Search for the cell housing the specified text and yield its (x, y) center coordinate. 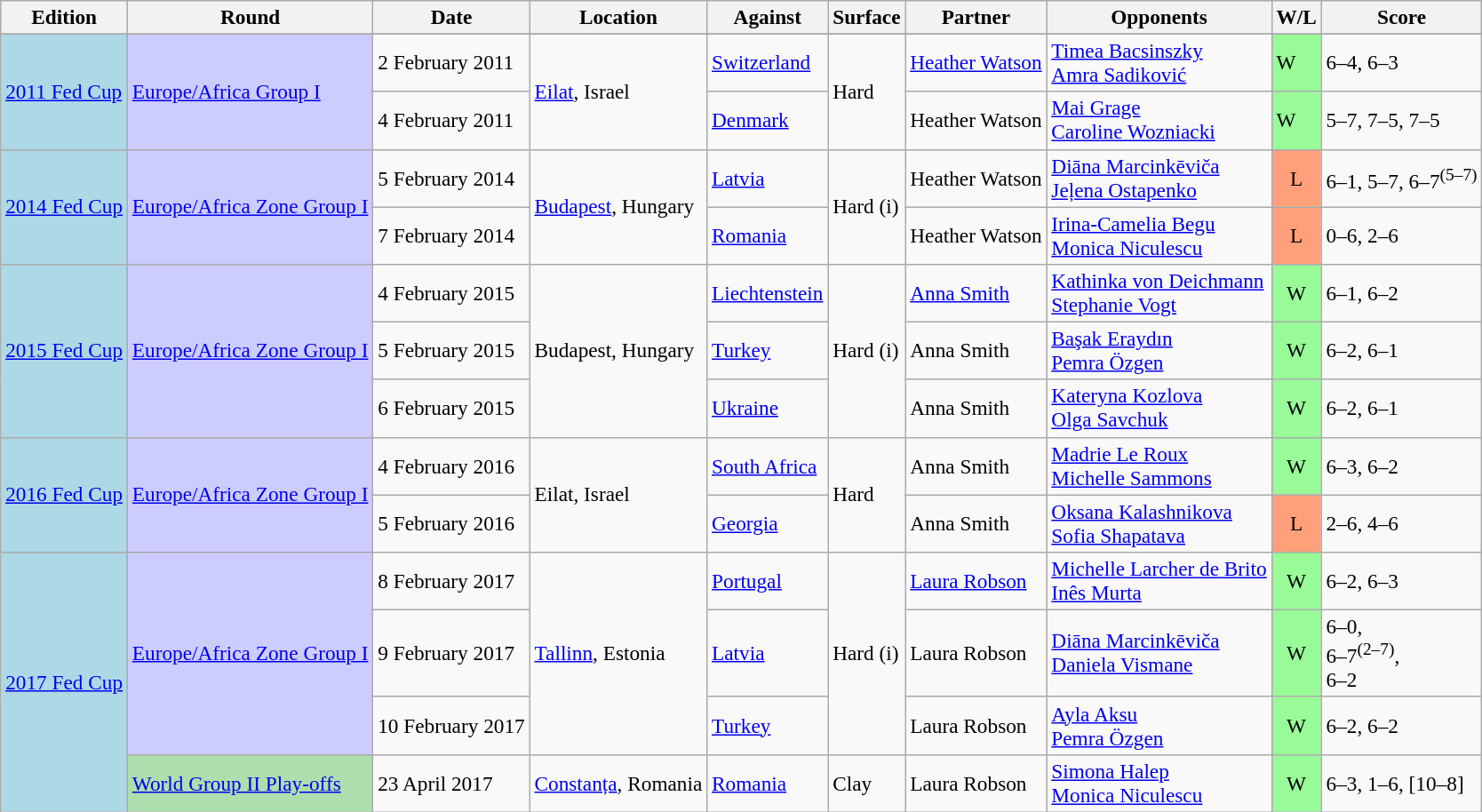
4 February 2016 (451, 466)
Irina-Camelia Begu Monica Niculescu (1159, 235)
8 February 2017 (451, 581)
5 February 2014 (451, 178)
6–4, 6–3 (1402, 62)
6–3, 6–2 (1402, 466)
Kathinka von Deichmann Stephanie Vogt (1159, 293)
Michelle Larcher de Brito Inês Murta (1159, 581)
Diāna Marcinkēviča Daniela Vismane (1159, 653)
6–1, 5–7, 6–7(5–7) (1402, 178)
Europe/Africa Group I (250, 92)
Switzerland (768, 62)
Ayla Aksu Pemra Özgen (1159, 725)
South Africa (768, 466)
Edition (64, 17)
6–3, 1–6, [10–8] (1402, 784)
6–2, 6–3 (1402, 581)
Against (768, 17)
6–1, 6–2 (1402, 293)
Partner (976, 17)
Portugal (768, 581)
2 February 2011 (451, 62)
4 February 2015 (451, 293)
6 February 2015 (451, 409)
W/L (1296, 17)
Madrie Le Roux Michelle Sammons (1159, 466)
4 February 2011 (451, 121)
Diāna Marcinkēviča Jeļena Ostapenko (1159, 178)
23 April 2017 (451, 784)
0–6, 2–6 (1402, 235)
Clay (867, 784)
Ukraine (768, 409)
5 February 2015 (451, 350)
2017 Fed Cup (64, 681)
2016 Fed Cup (64, 495)
5–7, 7–5, 7–5 (1402, 121)
Başak Eraydın Pemra Özgen (1159, 350)
6–0, 6–7(2–7), 6–2 (1402, 653)
2–6, 4–6 (1402, 522)
Tallinn, Estonia (618, 653)
Round (250, 17)
Surface (867, 17)
Constanța, Romania (618, 784)
9 February 2017 (451, 653)
6–2, 6–2 (1402, 725)
Location (618, 17)
Mai Grage Caroline Wozniacki (1159, 121)
Simona Halep Monica Niculescu (1159, 784)
Liechtenstein (768, 293)
Denmark (768, 121)
2015 Fed Cup (64, 350)
Timea Bacsinszky Amra Sadiković (1159, 62)
World Group II Play-offs (250, 784)
10 February 2017 (451, 725)
Date (451, 17)
Opponents (1159, 17)
Score (1402, 17)
Oksana Kalashnikova Sofia Shapatava (1159, 522)
2011 Fed Cup (64, 92)
2014 Fed Cup (64, 207)
5 February 2016 (451, 522)
Georgia (768, 522)
7 February 2014 (451, 235)
Kateryna Kozlova Olga Savchuk (1159, 409)
